Locate the cell with the specified text and output its [x, y] center coordinate. 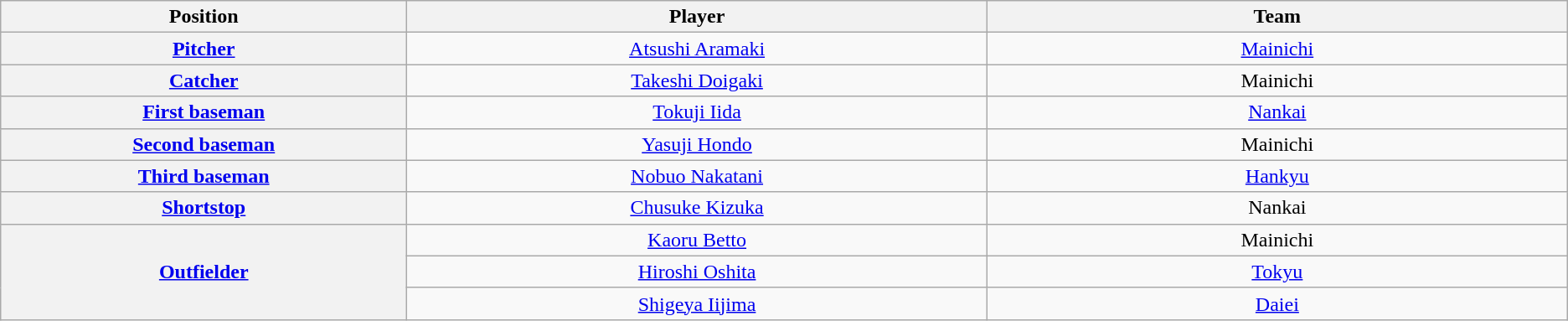
Takeshi Doigaki [697, 80]
Pitcher [204, 49]
Nobuo Nakatani [697, 176]
Hankyu [1277, 176]
Second baseman [204, 144]
Position [204, 17]
Hiroshi Oshita [697, 272]
Catcher [204, 80]
Tokyu [1277, 272]
First baseman [204, 112]
Shigeya Iijima [697, 303]
Kaoru Betto [697, 240]
Outfielder [204, 272]
Player [697, 17]
Third baseman [204, 176]
Shortstop [204, 208]
Chusuke Kizuka [697, 208]
Daiei [1277, 303]
Yasuji Hondo [697, 144]
Team [1277, 17]
Atsushi Aramaki [697, 49]
Tokuji Iida [697, 112]
